Extract the (X, Y) coordinate from the center of the cell holding the provided text.  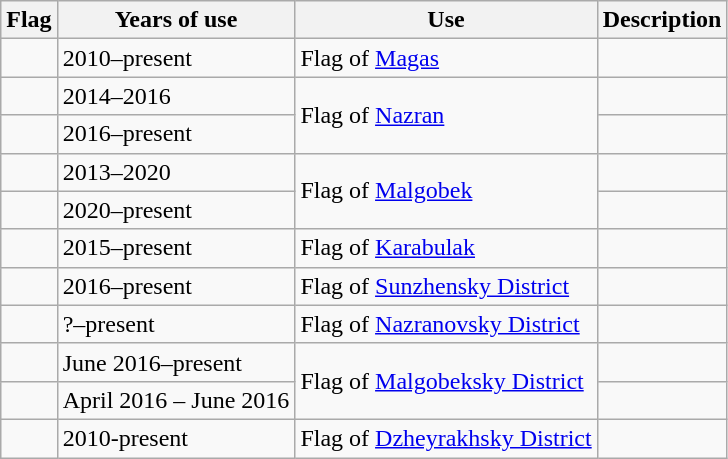
2015–present (176, 248)
April 2016 – June 2016 (176, 400)
Flag of Magas (446, 58)
Flag of Malgobek (446, 191)
Flag of Nazran (446, 115)
?–present (176, 324)
June 2016–present (176, 362)
Flag of Dzheyrakhsky District (446, 438)
Use (446, 20)
2010-present (176, 438)
Flag of Nazranovsky District (446, 324)
2013–2020 (176, 172)
Flag of Malgobeksky District (446, 381)
2020–present (176, 210)
2010–present (176, 58)
Flag of Karabulak (446, 248)
Description (662, 20)
2014–2016 (176, 96)
Flag of Sunzhensky District (446, 286)
Flag (29, 20)
Years of use (176, 20)
